Identify which cell holds the provided text, then report its (X, Y) central coordinate. 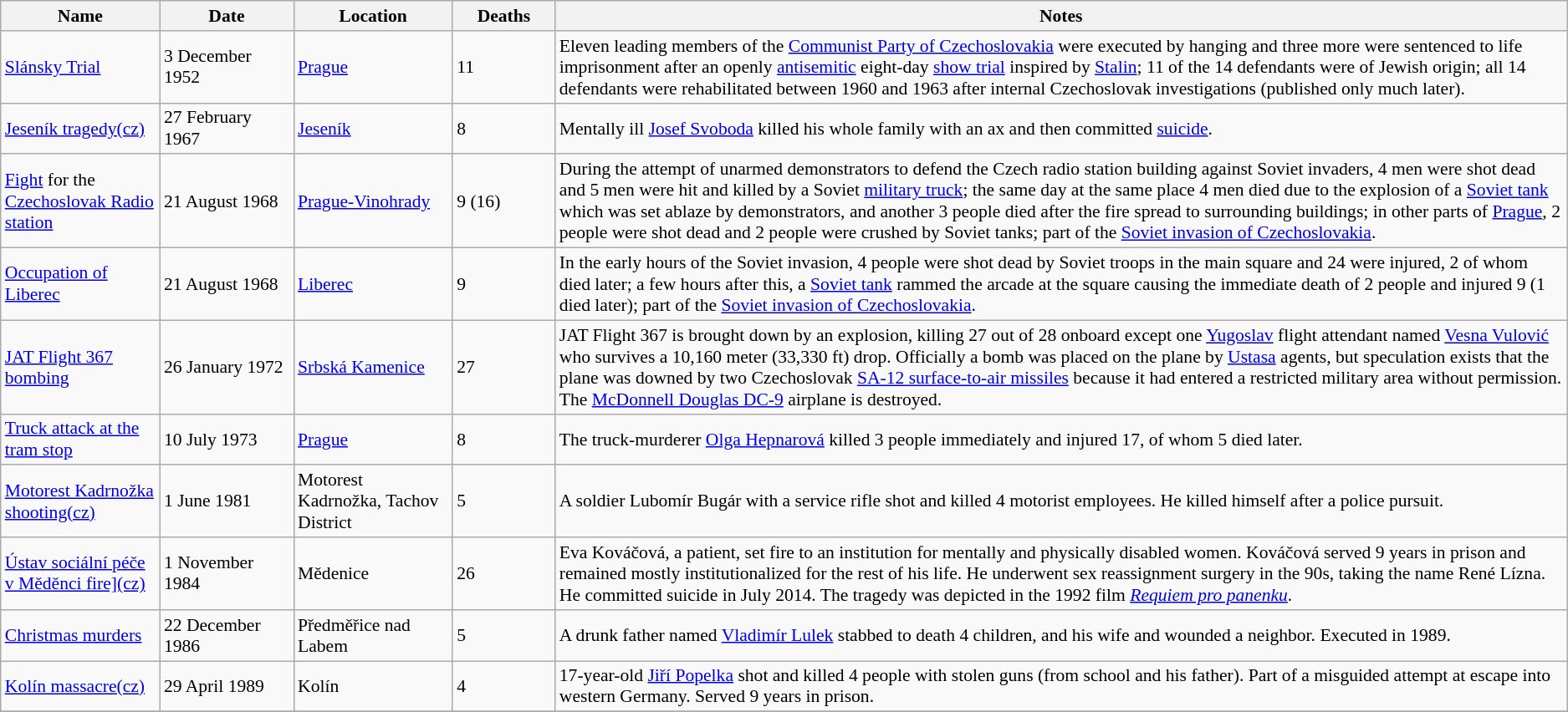
27 (503, 367)
Liberec (373, 284)
Předměřice nad Labem (373, 635)
Truck attack at the tram stop (80, 440)
Notes (1061, 16)
Occupation of Liberec (80, 284)
Fight for the Czechoslovak Radio station (80, 201)
1 June 1981 (227, 501)
9 (503, 284)
22 December 1986 (227, 635)
Kolín massacre(cz) (80, 687)
Slánsky Trial (80, 67)
Motorest Kadrnožka, Tachov District (373, 501)
The truck-murderer Olga Hepnarová killed 3 people immediately and injured 17, of whom 5 died later. (1061, 440)
Ústav sociální péče v Měděnci fire](cz) (80, 573)
Mentally ill Josef Svoboda killed his whole family with an ax and then committed suicide. (1061, 129)
A drunk father named Vladimír Lulek stabbed to death 4 children, and his wife and wounded a neighbor. Executed in 1989. (1061, 635)
4 (503, 687)
Location (373, 16)
Jeseník tragedy(cz) (80, 129)
3 December 1952 (227, 67)
26 January 1972 (227, 367)
Prague-Vinohrady (373, 201)
1 November 1984 (227, 573)
11 (503, 67)
Srbská Kamenice (373, 367)
Name (80, 16)
10 July 1973 (227, 440)
9 (16) (503, 201)
Kolín (373, 687)
Deaths (503, 16)
Mědenice (373, 573)
26 (503, 573)
29 April 1989 (227, 687)
Christmas murders (80, 635)
Jeseník (373, 129)
A soldier Lubomír Bugár with a service rifle shot and killed 4 motorist employees. He killed himself after a police pursuit. (1061, 501)
Motorest Kadrnožka shooting(cz) (80, 501)
27 February 1967 (227, 129)
JAT Flight 367 bombing (80, 367)
Date (227, 16)
